Pinpoint the cell where the given text exists, returning its [X, Y] midpoint coordinate. 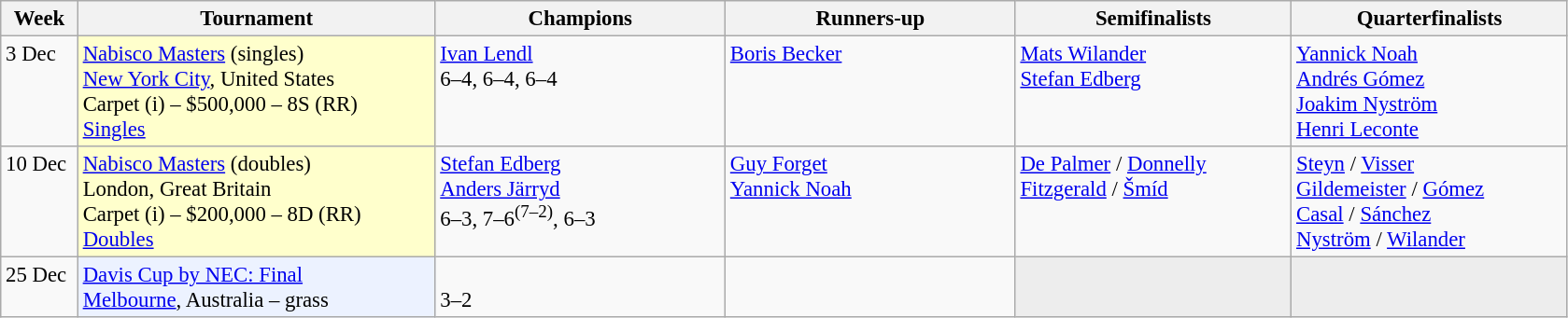
Nabisco Masters (doubles) London, Great BritainCarpet (i) – $200,000 – 8D (RR) Doubles [256, 201]
Nabisco Masters (singles) New York City, United StatesCarpet (i) – $500,000 – 8S (RR) Singles [256, 91]
Boris Becker [870, 91]
Mats Wilander Stefan Edberg [1153, 91]
25 Dec [39, 287]
Stefan Edberg Anders Järryd 6–3, 7–6(7–2), 6–3 [581, 201]
Runners-up [870, 19]
De Palmer / Donnelly Fitzgerald / Šmíd [1153, 201]
Tournament [256, 19]
Guy Forget Yannick Noah [870, 201]
3–2 [581, 287]
10 Dec [39, 201]
Week [39, 19]
Yannick Noah Andrés Gómez Joakim Nyström Henri Leconte [1430, 91]
3 Dec [39, 91]
Steyn / Visser Gildemeister / Gómez Casal / Sánchez Nyström / Wilander [1430, 201]
Semifinalists [1153, 19]
Ivan Lendl6–4, 6–4, 6–4 [581, 91]
Champions [581, 19]
Quarterfinalists [1430, 19]
Davis Cup by NEC: Final Melbourne, Australia – grass [256, 287]
